Return (x, y) of the center of cell containing provided text 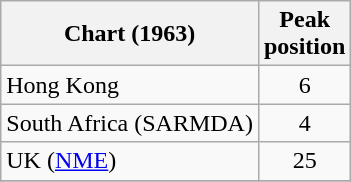
25 (304, 161)
South Africa (SARMDA) (130, 123)
Chart (1963) (130, 34)
UK (NME) (130, 161)
Peakposition (304, 34)
4 (304, 123)
Hong Kong (130, 85)
6 (304, 85)
